Return [x, y] of the center of cell containing provided text 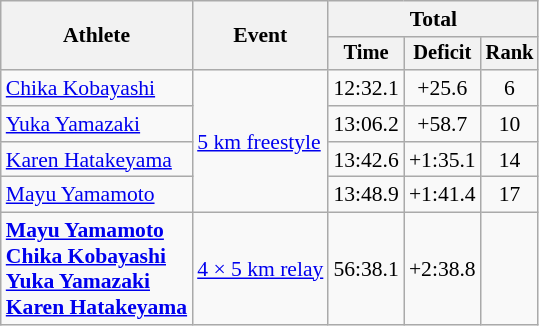
10 [510, 124]
6 [510, 88]
Rank [510, 54]
4 × 5 km relay [260, 269]
Athlete [96, 36]
56:38.1 [366, 269]
+2:38.8 [442, 269]
+1:41.4 [442, 195]
Deficit [442, 54]
Total [433, 19]
Time [366, 54]
+58.7 [442, 124]
Event [260, 36]
5 km freestyle [260, 141]
14 [510, 160]
Karen Hatakeyama [96, 160]
13:06.2 [366, 124]
13:42.6 [366, 160]
13:48.9 [366, 195]
12:32.1 [366, 88]
Mayu Yamamoto [96, 195]
Chika Kobayashi [96, 88]
+1:35.1 [442, 160]
+25.6 [442, 88]
Yuka Yamazaki [96, 124]
Mayu YamamotoChika KobayashiYuka YamazakiKaren Hatakeyama [96, 269]
17 [510, 195]
